Extract the (x, y) coordinate from the center of the cell holding the provided text.  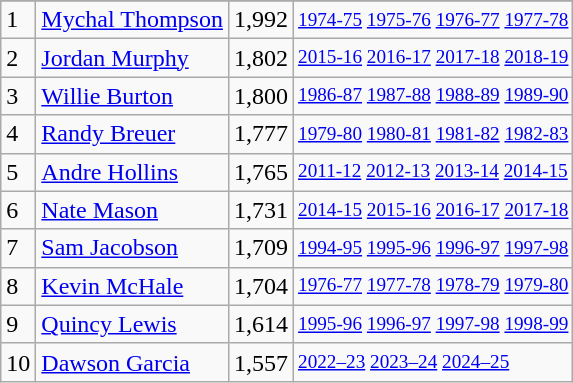
1986-87 1987-88 1988-89 1989-90 (432, 96)
6 (18, 210)
1994-95 1995-96 1996-97 1997-98 (432, 248)
1,992 (260, 20)
2022–23 2023–24 2024–25 (432, 362)
1,777 (260, 134)
7 (18, 248)
1 (18, 20)
1,802 (260, 58)
1,731 (260, 210)
2015-16 2016-17 2017-18 2018-19 (432, 58)
5 (18, 172)
2014-15 2015-16 2016-17 2017-18 (432, 210)
Dawson Garcia (132, 362)
1,704 (260, 286)
Quincy Lewis (132, 324)
2 (18, 58)
Nate Mason (132, 210)
1,557 (260, 362)
2011-12 2012-13 2013-14 2014-15 (432, 172)
Mychal Thompson (132, 20)
4 (18, 134)
3 (18, 96)
8 (18, 286)
1,765 (260, 172)
1,800 (260, 96)
9 (18, 324)
1995-96 1996-97 1997-98 1998-99 (432, 324)
1974-75 1975-76 1976-77 1977-78 (432, 20)
Randy Breuer (132, 134)
1,709 (260, 248)
Andre Hollins (132, 172)
10 (18, 362)
Willie Burton (132, 96)
Sam Jacobson (132, 248)
Kevin McHale (132, 286)
Jordan Murphy (132, 58)
1,614 (260, 324)
1976-77 1977-78 1978-79 1979-80 (432, 286)
1979-80 1980-81 1981-82 1982-83 (432, 134)
